Determine the [x, y] coordinate at the center of the cell enclosing the given text.  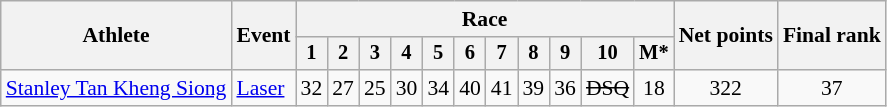
18 [654, 88]
41 [502, 88]
Laser [263, 88]
39 [534, 88]
36 [565, 88]
7 [502, 54]
DSQ [608, 88]
Event [263, 36]
25 [375, 88]
M* [654, 54]
Final rank [832, 36]
10 [608, 54]
2 [343, 54]
8 [534, 54]
Athlete [116, 36]
1 [312, 54]
40 [470, 88]
34 [438, 88]
Stanley Tan Kheng Siong [116, 88]
Net points [726, 36]
9 [565, 54]
4 [407, 54]
32 [312, 88]
37 [832, 88]
27 [343, 88]
3 [375, 54]
5 [438, 54]
30 [407, 88]
322 [726, 88]
Race [485, 19]
6 [470, 54]
